Pinpoint the cell where the given text exists, returning its [x, y] midpoint coordinate. 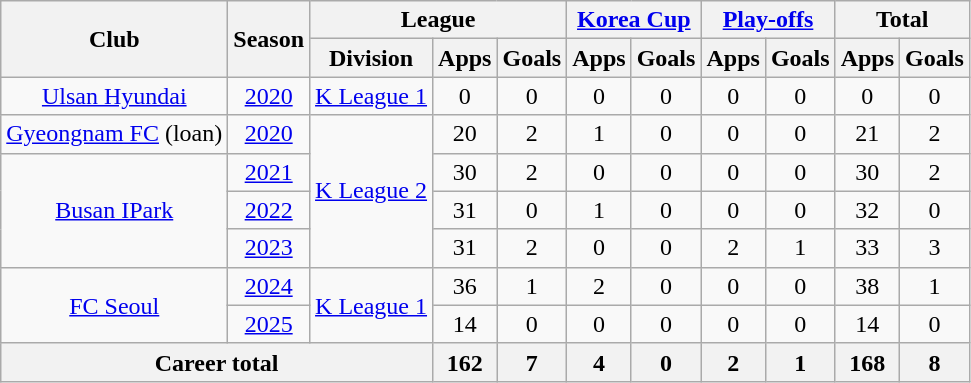
21 [867, 134]
3 [935, 248]
Total [902, 20]
League [438, 20]
2022 [269, 210]
32 [867, 210]
Busan IPark [114, 210]
Play-offs [768, 20]
2021 [269, 172]
Gyeongnam FC (loan) [114, 134]
FC Seoul [114, 305]
168 [867, 362]
2024 [269, 286]
38 [867, 286]
8 [935, 362]
Korea Cup [634, 20]
2025 [269, 324]
Division [372, 58]
2023 [269, 248]
Ulsan Hyundai [114, 96]
Season [269, 39]
K League 2 [372, 191]
36 [465, 286]
4 [599, 362]
7 [532, 362]
33 [867, 248]
20 [465, 134]
Club [114, 39]
Career total [217, 362]
162 [465, 362]
